Scan for the cell matching the given text and deliver its [X, Y] coordinate at center. 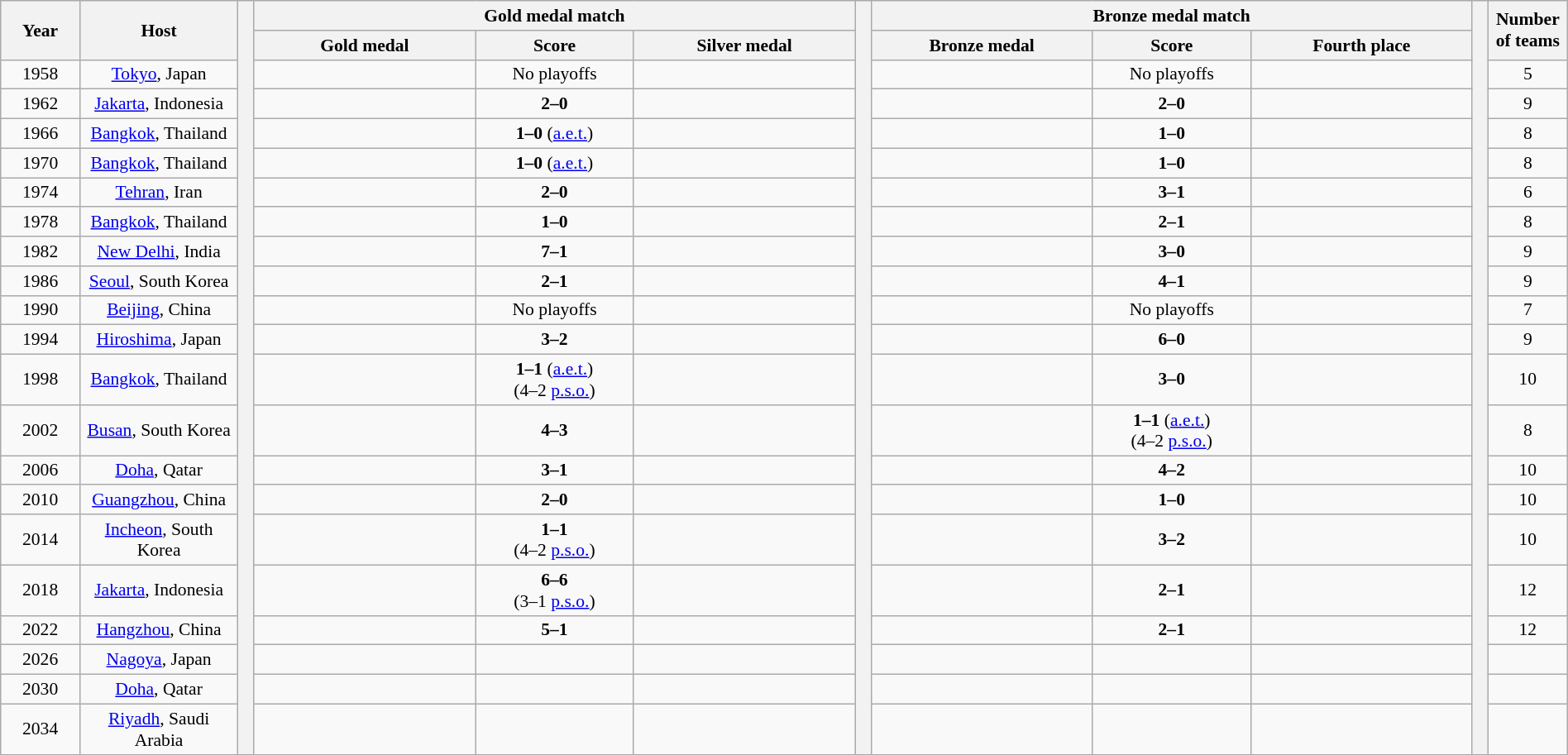
Host [159, 30]
2002 [41, 430]
2026 [41, 660]
1994 [41, 340]
Seoul, South Korea [159, 281]
2010 [41, 500]
1970 [41, 163]
Fourth place [1361, 45]
1998 [41, 380]
Tehran, Iran [159, 193]
6 [1527, 193]
2018 [41, 590]
7 [1527, 310]
2022 [41, 630]
2030 [41, 690]
Incheon, South Korea [159, 539]
Guangzhou, China [159, 500]
Riyadh, Saudi Arabia [159, 729]
1958 [41, 74]
Busan, South Korea [159, 430]
2034 [41, 729]
New Delhi, India [159, 251]
1982 [41, 251]
6–6(3–1 p.s.o.) [554, 590]
2006 [41, 471]
5 [1527, 74]
1962 [41, 104]
7–1 [554, 251]
Nagoya, Japan [159, 660]
6–0 [1171, 340]
Hiroshima, Japan [159, 340]
Hangzhou, China [159, 630]
1966 [41, 134]
1986 [41, 281]
Bronze medal match [1171, 16]
Gold medal [365, 45]
Number of teams [1527, 30]
Year [41, 30]
4–1 [1171, 281]
Silver medal [744, 45]
5–1 [554, 630]
4–2 [1171, 471]
1974 [41, 193]
2014 [41, 539]
Tokyo, Japan [159, 74]
1978 [41, 222]
1990 [41, 310]
4–3 [554, 430]
Bronze medal [982, 45]
Beijing, China [159, 310]
Gold medal match [554, 16]
1–1(4–2 p.s.o.) [554, 539]
